Provide the (X, Y) coordinate of the cell's center where the given text is located.  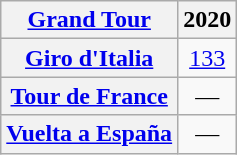
Vuelta a España (90, 134)
Tour de France (90, 96)
Grand Tour (90, 20)
Giro d'Italia (90, 58)
133 (208, 58)
2020 (208, 20)
